Return [X, Y] of the center of cell containing provided text 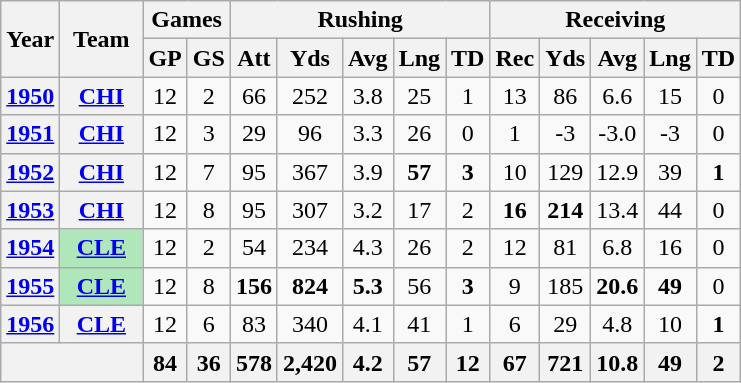
3.2 [368, 210]
1952 [30, 172]
185 [566, 286]
17 [419, 210]
Year [30, 39]
340 [310, 324]
10.8 [618, 362]
Receiving [616, 20]
Rushing [360, 20]
5.3 [368, 286]
56 [419, 286]
Games [186, 20]
1951 [30, 134]
GS [208, 58]
86 [566, 96]
721 [566, 362]
824 [310, 286]
252 [310, 96]
83 [254, 324]
96 [310, 134]
13 [515, 96]
12.9 [618, 172]
3.9 [368, 172]
1953 [30, 210]
15 [670, 96]
129 [566, 172]
Att [254, 58]
6.6 [618, 96]
307 [310, 210]
-3.0 [618, 134]
Team [102, 39]
41 [419, 324]
3.3 [368, 134]
1950 [30, 96]
367 [310, 172]
25 [419, 96]
234 [310, 248]
1955 [30, 286]
54 [254, 248]
20.6 [618, 286]
1956 [30, 324]
2,420 [310, 362]
67 [515, 362]
84 [165, 362]
66 [254, 96]
7 [208, 172]
4.3 [368, 248]
39 [670, 172]
3.8 [368, 96]
81 [566, 248]
1954 [30, 248]
156 [254, 286]
13.4 [618, 210]
GP [165, 58]
6.8 [618, 248]
4.2 [368, 362]
9 [515, 286]
4.8 [618, 324]
578 [254, 362]
36 [208, 362]
44 [670, 210]
214 [566, 210]
4.1 [368, 324]
Rec [515, 58]
